Pinpoint the cell where the given text exists, returning its (X, Y) midpoint coordinate. 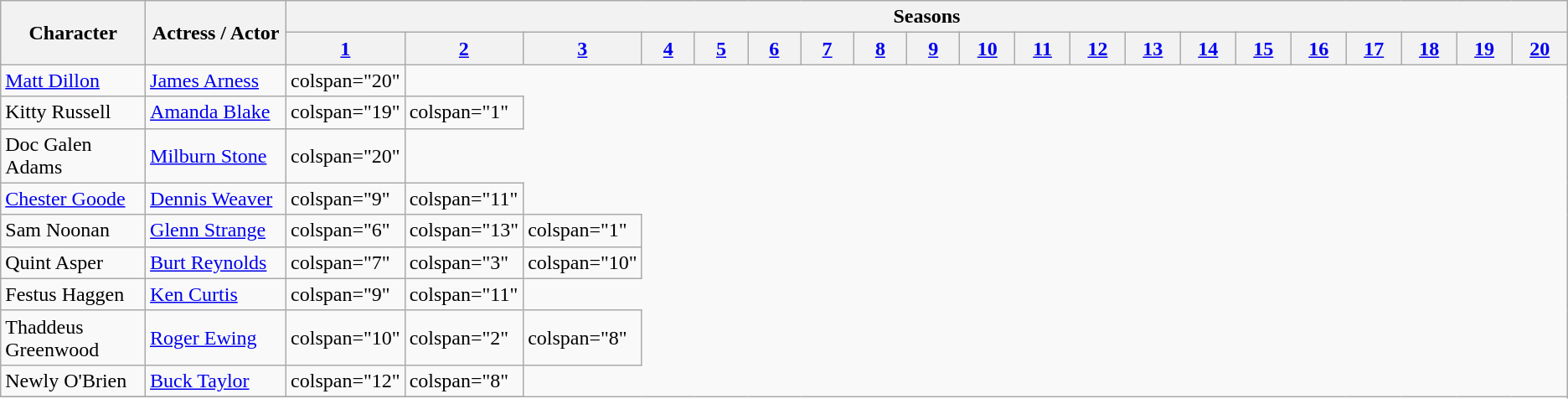
Actress / Actor (216, 33)
Festus Haggen (74, 294)
3 (583, 49)
Matt Dillon (74, 80)
10 (988, 49)
colspan="13" (464, 231)
Burt Reynolds (216, 262)
Character (74, 33)
18 (1429, 49)
colspan="3" (464, 262)
12 (1097, 49)
colspan="12" (346, 381)
11 (1043, 49)
Milburn Stone (216, 156)
8 (879, 49)
colspan="19" (346, 112)
Doc Galen Adams (74, 156)
17 (1374, 49)
20 (1540, 49)
Buck Taylor (216, 381)
Roger Ewing (216, 337)
Ken Curtis (216, 294)
2 (464, 49)
Thaddeus Greenwood (74, 337)
Newly O'Brien (74, 381)
Kitty Russell (74, 112)
19 (1484, 49)
colspan="2" (464, 337)
1 (346, 49)
Glenn Strange (216, 231)
7 (828, 49)
5 (720, 49)
Quint Asper (74, 262)
14 (1208, 49)
6 (774, 49)
15 (1263, 49)
Chester Goode (74, 199)
Amanda Blake (216, 112)
colspan="7" (346, 262)
4 (668, 49)
16 (1318, 49)
9 (933, 49)
13 (1153, 49)
Sam Noonan (74, 231)
colspan="6" (346, 231)
Seasons (927, 17)
James Arness (216, 80)
Dennis Weaver (216, 199)
